Find where the given text appears and provide that cell's center as [x, y] coordinate. 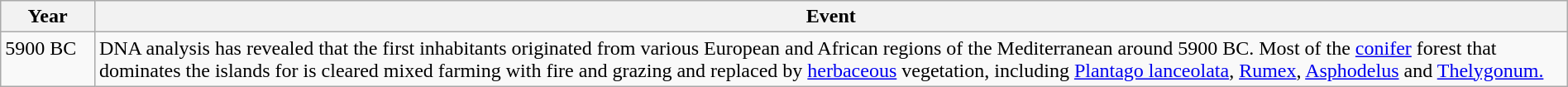
5900 BC [48, 60]
Year [48, 17]
Event [830, 17]
